Search for the cell housing the specified text and yield its (X, Y) center coordinate. 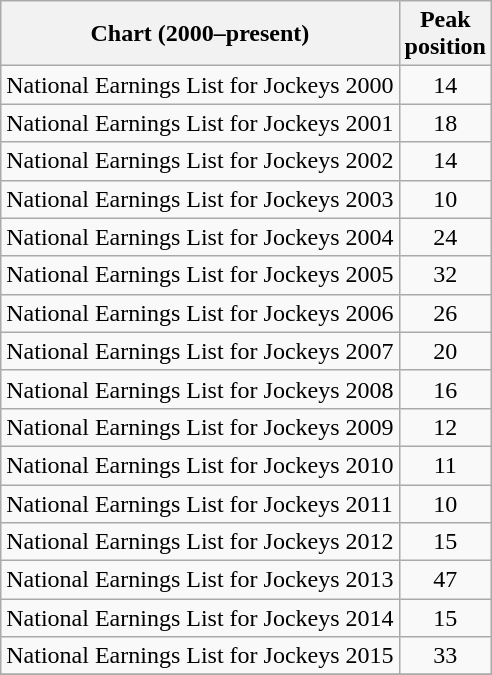
16 (445, 389)
National Earnings List for Jockeys 2003 (200, 199)
National Earnings List for Jockeys 2010 (200, 465)
National Earnings List for Jockeys 2012 (200, 542)
National Earnings List for Jockeys 2001 (200, 123)
26 (445, 313)
20 (445, 351)
12 (445, 427)
National Earnings List for Jockeys 2008 (200, 389)
National Earnings List for Jockeys 2007 (200, 351)
National Earnings List for Jockeys 2002 (200, 161)
33 (445, 656)
Peakposition (445, 34)
National Earnings List for Jockeys 2004 (200, 237)
32 (445, 275)
National Earnings List for Jockeys 2014 (200, 618)
National Earnings List for Jockeys 2005 (200, 275)
National Earnings List for Jockeys 2013 (200, 580)
National Earnings List for Jockeys 2000 (200, 85)
24 (445, 237)
National Earnings List for Jockeys 2006 (200, 313)
National Earnings List for Jockeys 2015 (200, 656)
18 (445, 123)
National Earnings List for Jockeys 2011 (200, 503)
National Earnings List for Jockeys 2009 (200, 427)
47 (445, 580)
Chart (2000–present) (200, 34)
11 (445, 465)
